Extract the [x, y] coordinate from the center of the cell holding the provided text.  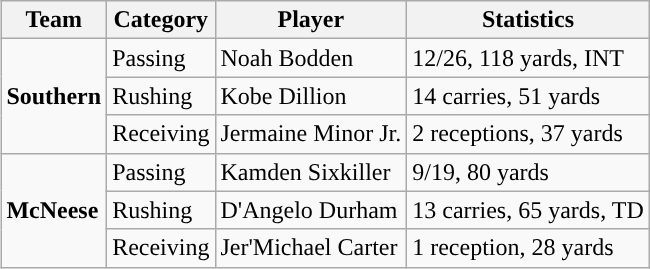
Category [161, 20]
McNeese [54, 210]
14 carries, 51 yards [528, 96]
Player [311, 20]
9/19, 80 yards [528, 172]
Kobe Dillion [311, 96]
Jer'Michael Carter [311, 248]
Team [54, 20]
Noah Bodden [311, 58]
1 reception, 28 yards [528, 248]
12/26, 118 yards, INT [528, 58]
Kamden Sixkiller [311, 172]
Southern [54, 96]
2 receptions, 37 yards [528, 134]
Statistics [528, 20]
Jermaine Minor Jr. [311, 134]
D'Angelo Durham [311, 210]
13 carries, 65 yards, TD [528, 210]
